Output the [x, y] coordinate of the center of the cell containing the given text.  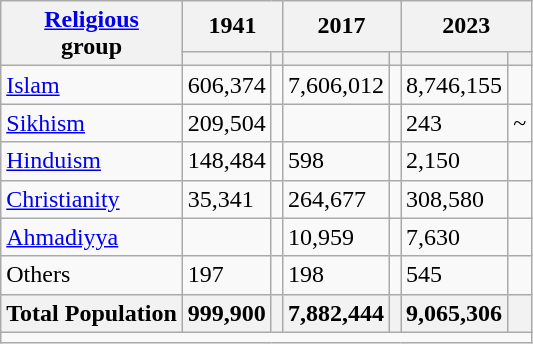
264,677 [336, 199]
606,374 [226, 85]
Christianity [92, 199]
7,606,012 [336, 85]
Religiousgroup [92, 34]
Others [92, 275]
198 [336, 275]
999,900 [226, 313]
Hinduism [92, 161]
2017 [341, 26]
148,484 [226, 161]
598 [336, 161]
197 [226, 275]
2023 [466, 26]
Islam [92, 85]
308,580 [454, 199]
2,150 [454, 161]
1941 [232, 26]
545 [454, 275]
Ahmadiyya [92, 237]
Sikhism [92, 123]
7,630 [454, 237]
~ [520, 123]
9,065,306 [454, 313]
8,746,155 [454, 85]
10,959 [336, 237]
7,882,444 [336, 313]
Total Population [92, 313]
209,504 [226, 123]
35,341 [226, 199]
243 [454, 123]
